Capture the cell that displays the provided text and extract its (X, Y) central coordinate. 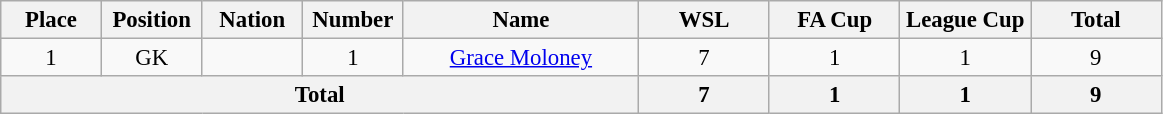
Position (152, 20)
Nation (252, 20)
GK (152, 58)
Place (52, 20)
Name (521, 20)
FA Cup (834, 20)
Grace Moloney (521, 58)
League Cup (966, 20)
WSL (704, 20)
Number (354, 20)
